Provide the (X, Y) coordinate of the cell's center where the given text is located.  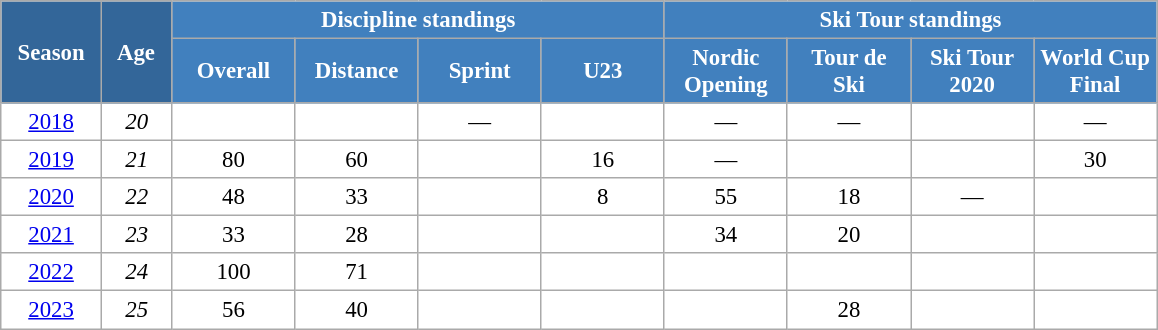
23 (136, 235)
Ski Tour2020 (972, 72)
Overall (234, 72)
2020 (52, 197)
Distance (356, 72)
Season (52, 52)
World CupFinal (1096, 72)
100 (234, 273)
21 (136, 160)
22 (136, 197)
Age (136, 52)
30 (1096, 160)
25 (136, 310)
48 (234, 197)
Ski Tour standings (910, 20)
2019 (52, 160)
40 (356, 310)
18 (848, 197)
NordicOpening (726, 72)
34 (726, 235)
55 (726, 197)
71 (356, 273)
60 (356, 160)
56 (234, 310)
2018 (52, 122)
2023 (52, 310)
80 (234, 160)
2022 (52, 273)
Discipline standings (418, 20)
Tour deSki (848, 72)
U23 (602, 72)
Sprint (480, 72)
16 (602, 160)
24 (136, 273)
8 (602, 197)
2021 (52, 235)
